From the cell containing the given text, extract its center point as [X, Y] coordinate. 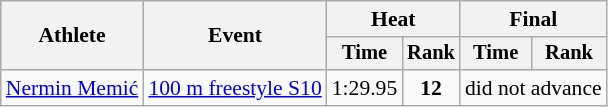
12 [431, 88]
Event [234, 36]
Heat [394, 19]
Final [534, 19]
1:29.95 [364, 88]
did not advance [534, 88]
Athlete [72, 36]
100 m freestyle S10 [234, 88]
Nermin Memić [72, 88]
